Find where the given text appears and provide that cell's center as (X, Y) coordinate. 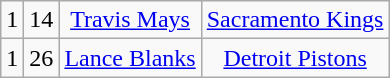
Detroit Pistons (295, 58)
14 (42, 20)
Sacramento Kings (295, 20)
26 (42, 58)
Travis Mays (130, 20)
Lance Blanks (130, 58)
